Detect which cell encompasses the target text, then output its [x, y] center coordinate. 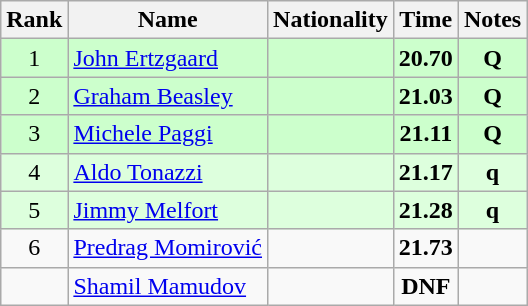
4 [34, 172]
5 [34, 210]
Graham Beasley [168, 96]
DNF [426, 286]
Nationality [331, 20]
Shamil Mamudov [168, 286]
21.03 [426, 96]
Rank [34, 20]
21.28 [426, 210]
John Ertzgaard [168, 58]
Notes [492, 20]
6 [34, 248]
1 [34, 58]
Jimmy Melfort [168, 210]
21.11 [426, 134]
2 [34, 96]
Aldo Tonazzi [168, 172]
21.17 [426, 172]
Michele Paggi [168, 134]
20.70 [426, 58]
Predrag Momirović [168, 248]
21.73 [426, 248]
Name [168, 20]
3 [34, 134]
Time [426, 20]
